Determine the (X, Y) coordinate at the center of the cell enclosing the given text.  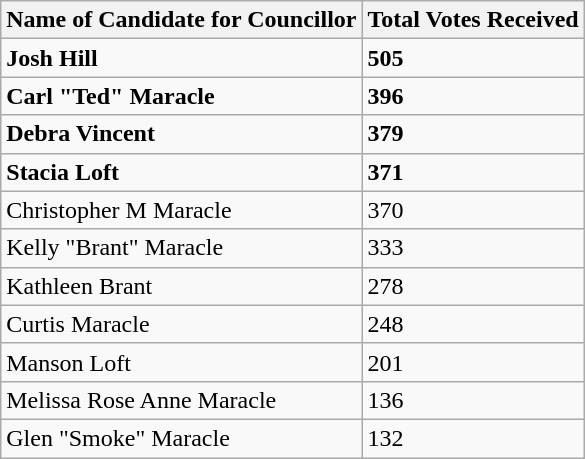
Carl "Ted" Maracle (182, 96)
278 (473, 286)
Josh Hill (182, 58)
333 (473, 248)
Name of Candidate for Councillor (182, 20)
Kathleen Brant (182, 286)
Curtis Maracle (182, 324)
Manson Loft (182, 362)
Melissa Rose Anne Maracle (182, 400)
371 (473, 172)
Glen "Smoke" Maracle (182, 438)
132 (473, 438)
248 (473, 324)
Kelly "Brant" Maracle (182, 248)
Debra Vincent (182, 134)
505 (473, 58)
370 (473, 210)
136 (473, 400)
201 (473, 362)
396 (473, 96)
Stacia Loft (182, 172)
379 (473, 134)
Christopher M Maracle (182, 210)
Total Votes Received (473, 20)
